Pinpoint the cell where the given text exists, returning its [X, Y] midpoint coordinate. 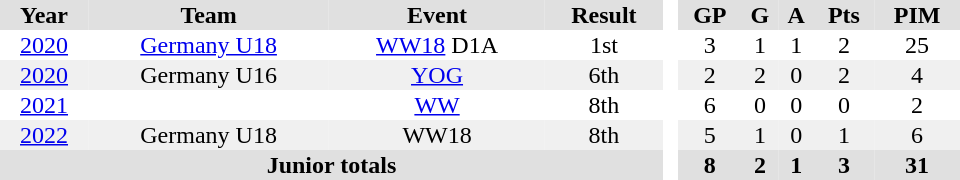
YOG [437, 75]
GP [710, 15]
4 [917, 75]
G [760, 15]
Pts [844, 15]
5 [710, 135]
2021 [44, 105]
Germany U16 [208, 75]
6th [604, 75]
WW18 [437, 135]
A [796, 15]
1st [604, 45]
25 [917, 45]
Year [44, 15]
PIM [917, 15]
Result [604, 15]
WW18 D1A [437, 45]
WW [437, 105]
Event [437, 15]
2022 [44, 135]
Team [208, 15]
Junior totals [332, 165]
8 [710, 165]
31 [917, 165]
